Extract the (x, y) coordinate from the center of the cell holding the provided text.  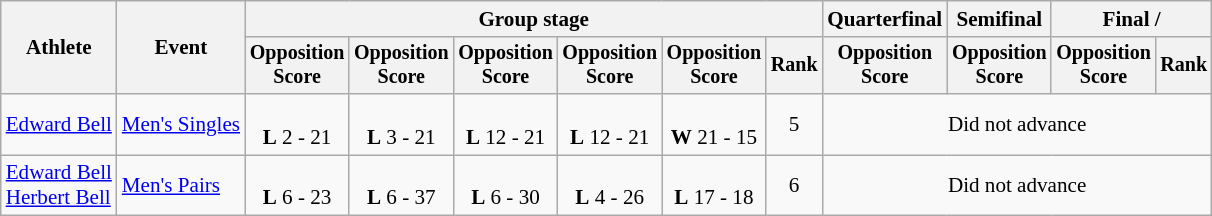
Men's Pairs (181, 186)
L 6 - 23 (297, 186)
Group stage (534, 18)
Athlete (59, 48)
L 3 - 21 (401, 124)
Edward BellHerbert Bell (59, 186)
L 4 - 26 (610, 186)
W 21 - 15 (714, 124)
L 2 - 21 (297, 124)
L 6 - 30 (505, 186)
Final / (1131, 18)
6 (794, 186)
Quarterfinal (884, 18)
L 6 - 37 (401, 186)
5 (794, 124)
Edward Bell (59, 124)
Men's Singles (181, 124)
Event (181, 48)
Semifinal (999, 18)
L 17 - 18 (714, 186)
